Extract the [x, y] coordinate from the center of the cell holding the provided text.  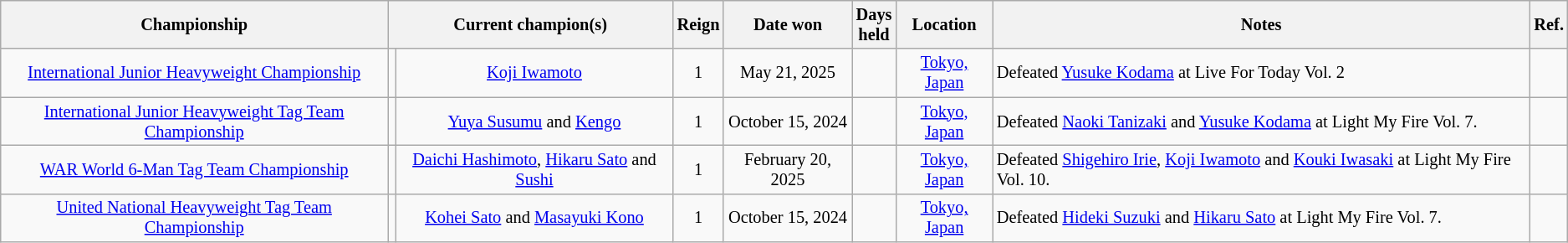
Ref. [1549, 24]
International Junior Heavyweight Championship [194, 73]
Defeated Shigehiro Irie, Koji Iwamoto and Kouki Iwasaki at Light My Fire Vol. 10. [1261, 169]
United National Heavyweight Tag Team Championship [194, 218]
Defeated Hideki Suzuki and Hikaru Sato at Light My Fire Vol. 7. [1261, 218]
Yuya Susumu and Kengo [534, 121]
Date won [788, 24]
WAR World 6-Man Tag Team Championship [194, 169]
International Junior Heavyweight Tag Team Championship [194, 121]
Championship [194, 24]
Defeated Yusuke Kodama at Live For Today Vol. 2 [1261, 73]
Kohei Sato and Masayuki Kono [534, 218]
May 21, 2025 [788, 73]
Daichi Hashimoto, Hikaru Sato and Sushi [534, 169]
February 20, 2025 [788, 169]
Koji Iwamoto [534, 73]
Current champion(s) [530, 24]
Reign [699, 24]
Daysheld [875, 24]
Location [943, 24]
Notes [1261, 24]
Defeated Naoki Tanizaki and Yusuke Kodama at Light My Fire Vol. 7. [1261, 121]
